Output the [x, y] coordinate of the center of the cell containing the given text.  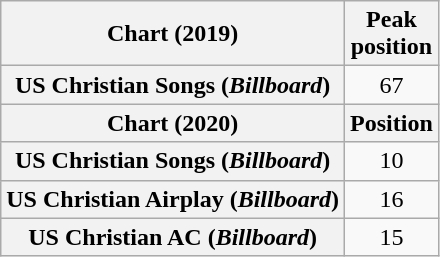
Chart (2020) [173, 123]
US Christian Airplay (Billboard) [173, 199]
US Christian AC (Billboard) [173, 237]
Peakposition [392, 34]
16 [392, 199]
15 [392, 237]
10 [392, 161]
Position [392, 123]
67 [392, 85]
Chart (2019) [173, 34]
